Capture the cell that displays the provided text and extract its (X, Y) central coordinate. 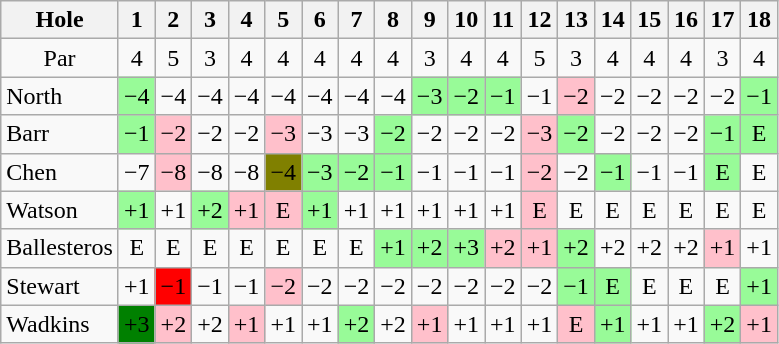
17 (722, 20)
Stewart (60, 286)
12 (540, 20)
Barr (60, 134)
Wadkins (60, 324)
8 (394, 20)
Hole (60, 20)
Par (60, 58)
7 (356, 20)
10 (466, 20)
14 (612, 20)
15 (650, 20)
6 (320, 20)
Watson (60, 210)
13 (576, 20)
2 (174, 20)
9 (430, 20)
11 (504, 20)
18 (760, 20)
1 (136, 20)
North (60, 96)
Chen (60, 172)
16 (686, 20)
−7 (136, 172)
Ballesteros (60, 248)
